From the cell containing the given text, extract its center point as [X, Y] coordinate. 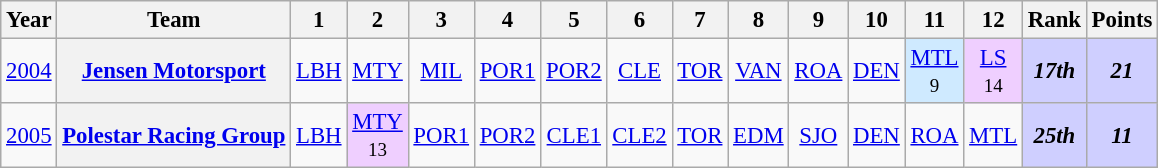
SJO [818, 136]
8 [758, 20]
6 [640, 20]
4 [507, 20]
21 [1122, 72]
9 [818, 20]
MTL9 [934, 72]
EDM [758, 136]
2004 [29, 72]
MTY13 [378, 136]
10 [876, 20]
2 [378, 20]
17th [1055, 72]
CLE2 [640, 136]
MTY [378, 72]
12 [994, 20]
1 [319, 20]
LS14 [994, 72]
Team [174, 20]
7 [700, 20]
CLE1 [574, 136]
MTL [994, 136]
MIL [441, 72]
25th [1055, 136]
Rank [1055, 20]
Year [29, 20]
Polestar Racing Group [174, 136]
Points [1122, 20]
Jensen Motorsport [174, 72]
CLE [640, 72]
3 [441, 20]
5 [574, 20]
VAN [758, 72]
2005 [29, 136]
